Identify which cell holds the provided text, then report its (x, y) central coordinate. 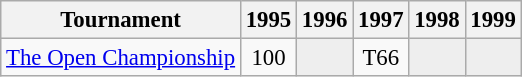
100 (268, 58)
1995 (268, 20)
The Open Championship (121, 58)
T66 (381, 58)
Tournament (121, 20)
1998 (437, 20)
1997 (381, 20)
1999 (493, 20)
1996 (325, 20)
